Detect which cell encompasses the target text, then output its (X, Y) center coordinate. 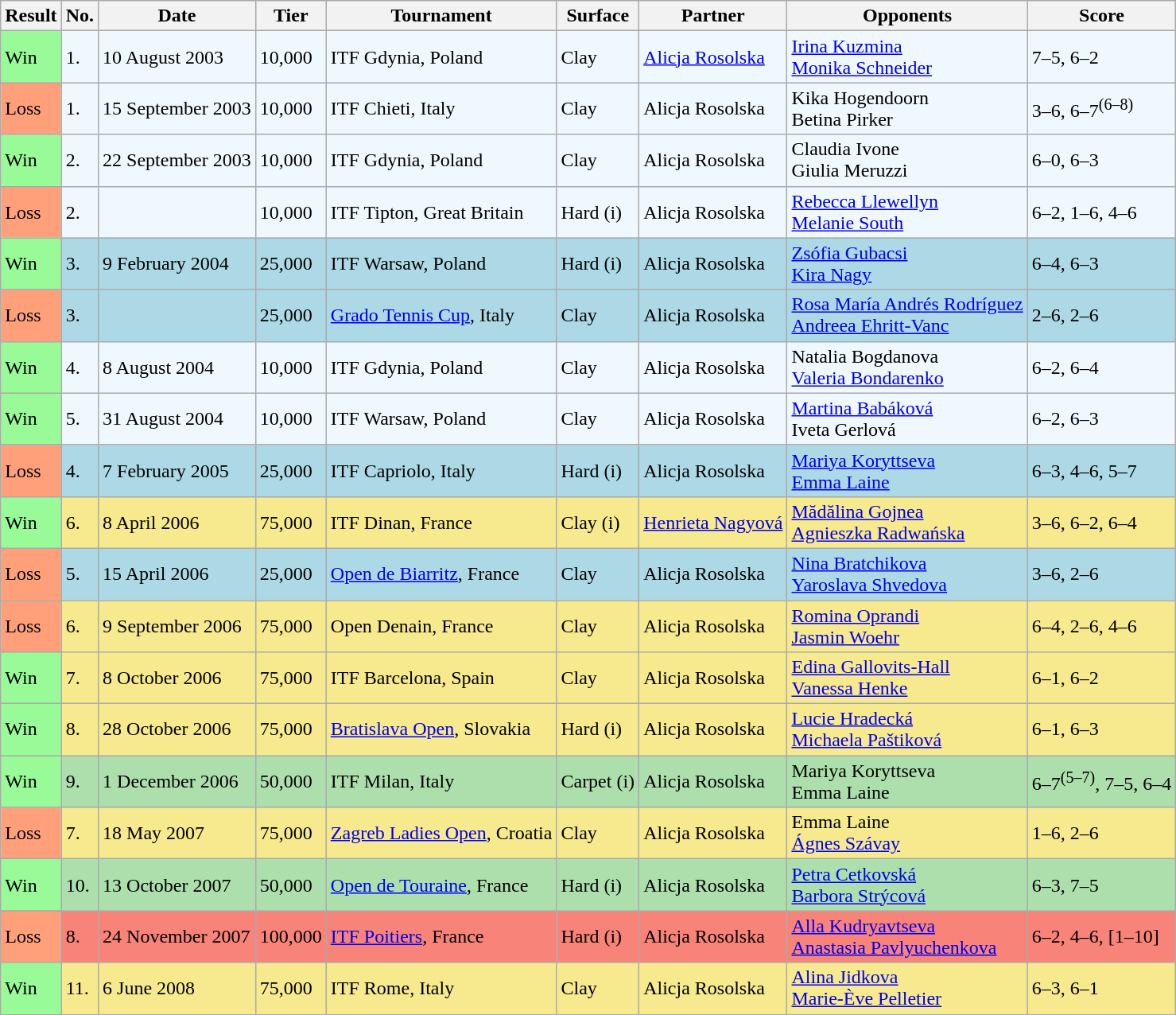
11. (80, 988)
ITF Barcelona, Spain (441, 678)
Irina Kuzmina Monika Schneider (907, 57)
100,000 (291, 937)
15 April 2006 (177, 574)
1–6, 2–6 (1101, 834)
Surface (598, 16)
31 August 2004 (177, 418)
Date (177, 16)
6–2, 4–6, [1–10] (1101, 937)
Mădălina Gojnea Agnieszka Radwańska (907, 522)
Grado Tennis Cup, Italy (441, 315)
9. (80, 781)
Open de Touraine, France (441, 885)
Nina Bratchikova Yaroslava Shvedova (907, 574)
6–2, 6–3 (1101, 418)
Emma Laine Ágnes Szávay (907, 834)
8 April 2006 (177, 522)
13 October 2007 (177, 885)
6–0, 6–3 (1101, 161)
7–5, 6–2 (1101, 57)
9 February 2004 (177, 264)
Score (1101, 16)
Tournament (441, 16)
ITF Capriolo, Italy (441, 471)
Edina Gallovits-Hall Vanessa Henke (907, 678)
6–7(5–7), 7–5, 6–4 (1101, 781)
6–3, 6–1 (1101, 988)
Kika Hogendoorn Betina Pirker (907, 108)
6 June 2008 (177, 988)
Carpet (i) (598, 781)
Tier (291, 16)
18 May 2007 (177, 834)
2–6, 2–6 (1101, 315)
Clay (i) (598, 522)
No. (80, 16)
Bratislava Open, Slovakia (441, 730)
3–6, 6–2, 6–4 (1101, 522)
Claudia Ivone Giulia Meruzzi (907, 161)
6–1, 6–2 (1101, 678)
Natalia Bogdanova Valeria Bondarenko (907, 367)
Henrieta Nagyová (713, 522)
Opponents (907, 16)
10 August 2003 (177, 57)
Martina Babáková Iveta Gerlová (907, 418)
Open de Biarritz, France (441, 574)
ITF Poitiers, France (441, 937)
Partner (713, 16)
7 February 2005 (177, 471)
3–6, 6–7(6–8) (1101, 108)
3–6, 2–6 (1101, 574)
Romina Oprandi Jasmin Woehr (907, 625)
ITF Milan, Italy (441, 781)
Zagreb Ladies Open, Croatia (441, 834)
6–1, 6–3 (1101, 730)
28 October 2006 (177, 730)
Alla Kudryavtseva Anastasia Pavlyuchenkova (907, 937)
ITF Tipton, Great Britain (441, 212)
9 September 2006 (177, 625)
22 September 2003 (177, 161)
6–4, 2–6, 4–6 (1101, 625)
6–2, 1–6, 4–6 (1101, 212)
Zsófia Gubacsi Kira Nagy (907, 264)
8 August 2004 (177, 367)
6–3, 4–6, 5–7 (1101, 471)
Rosa María Andrés Rodríguez Andreea Ehritt-Vanc (907, 315)
Result (31, 16)
Petra Cetkovská Barbora Strýcová (907, 885)
Alina Jidkova Marie-Ève Pelletier (907, 988)
ITF Dinan, France (441, 522)
6–2, 6–4 (1101, 367)
Open Denain, France (441, 625)
ITF Rome, Italy (441, 988)
Lucie Hradecká Michaela Paštiková (907, 730)
10. (80, 885)
6–3, 7–5 (1101, 885)
24 November 2007 (177, 937)
6–4, 6–3 (1101, 264)
1 December 2006 (177, 781)
8 October 2006 (177, 678)
ITF Chieti, Italy (441, 108)
Rebecca Llewellyn Melanie South (907, 212)
15 September 2003 (177, 108)
